Return the (X, Y) coordinate for the center point of the cell that contains the specified text.  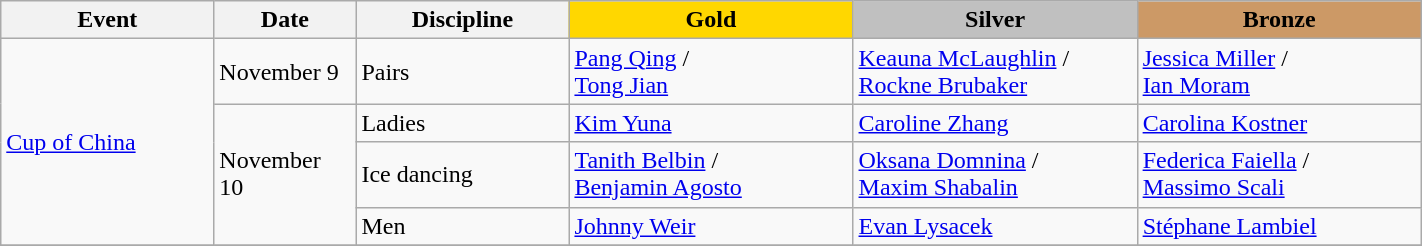
Kim Yuna (711, 123)
November 9 (285, 72)
Keauna McLaughlin / Rockne Brubaker (995, 72)
Ladies (462, 123)
Silver (995, 20)
Gold (711, 20)
Pairs (462, 72)
November 10 (285, 174)
Cup of China (108, 142)
Event (108, 20)
Federica Faiella / Massimo Scali (1279, 174)
Pang Qing / Tong Jian (711, 72)
Men (462, 226)
Stéphane Lambiel (1279, 226)
Johnny Weir (711, 226)
Tanith Belbin / Benjamin Agosto (711, 174)
Ice dancing (462, 174)
Carolina Kostner (1279, 123)
Evan Lysacek (995, 226)
Bronze (1279, 20)
Jessica Miller / Ian Moram (1279, 72)
Discipline (462, 20)
Oksana Domnina / Maxim Shabalin (995, 174)
Caroline Zhang (995, 123)
Date (285, 20)
